Extract the (x, y) coordinate from the center of the cell holding the provided text.  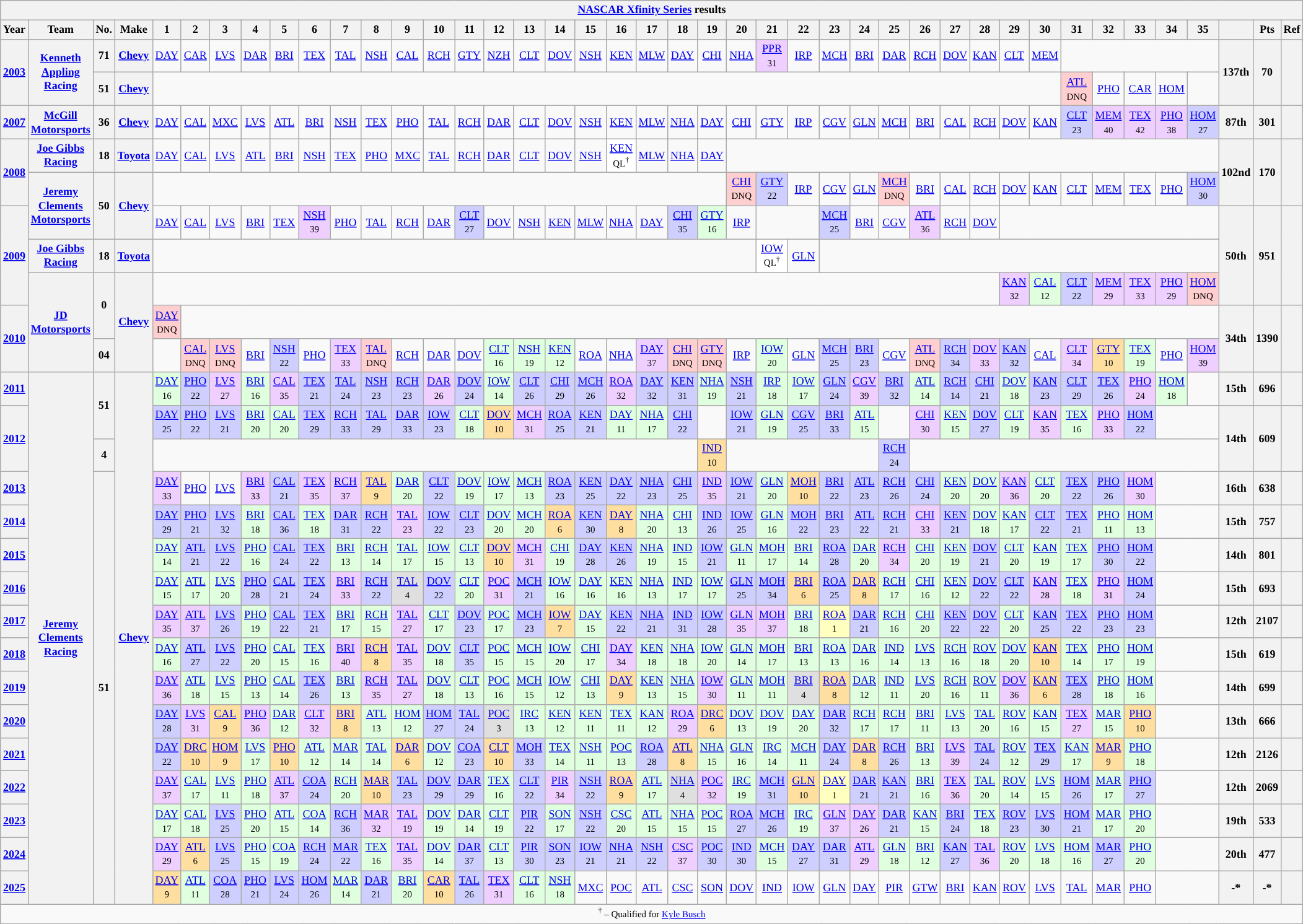
SON (712, 887)
2016 (15, 588)
POC17 (499, 621)
McGill Motorsports (61, 122)
CHI22 (683, 422)
CHI35 (683, 222)
ATL8 (683, 754)
DAYDNQ (167, 322)
ATL6 (195, 854)
34 (1171, 30)
04 (104, 355)
KEN25 (590, 489)
MCHDNQ (894, 189)
CHI29 (560, 389)
32 (1108, 30)
DOV23 (470, 621)
PIR30 (529, 854)
SON17 (560, 821)
30 (1045, 30)
IOW30 (712, 688)
GLN10 (803, 788)
GLN18 (894, 854)
NHA13 (652, 588)
BRI14 (803, 555)
DAR33 (408, 422)
2069 (1268, 788)
KEN15 (955, 422)
LVS24 (284, 887)
DAY25 (167, 422)
CHI33 (925, 521)
102nd (1236, 172)
LVS17 (255, 754)
DOV14 (439, 854)
POC16 (499, 688)
IOW16 (560, 588)
2009 (15, 256)
BRI12 (925, 854)
HOM39 (1203, 355)
MCH11 (803, 754)
DAR32 (835, 721)
609 (1268, 438)
MOH10 (803, 489)
2011 (15, 389)
JD Motorsports (61, 322)
DRC6 (712, 721)
POC31 (499, 588)
PIR (894, 887)
IND30 (742, 854)
951 (1268, 256)
638 (1268, 489)
TEX42 (1140, 122)
25 (894, 30)
20th (1236, 854)
NSH18 (560, 887)
27 (955, 30)
NASCAR Xfinity Series results (652, 10)
ROV18 (985, 655)
CHI21 (985, 389)
50 (104, 206)
MCH20 (529, 521)
GTYDNQ (712, 355)
477 (1268, 854)
IOW12 (560, 688)
CGV25 (803, 422)
KENQL† (621, 155)
PHO15 (255, 854)
23 (835, 30)
DAR16 (865, 655)
TAL19 (408, 821)
RCH36 (346, 821)
ROA8 (835, 688)
KEN16 (621, 588)
RCH33 (346, 422)
PHO28 (255, 588)
TAL4 (408, 588)
IOW22 (439, 521)
BRI6 (803, 588)
ROA13 (835, 655)
LVSDNQ (226, 355)
PHO38 (1171, 122)
1390 (1268, 338)
137th (1236, 72)
CAL35 (284, 389)
TAL17 (408, 555)
2012 (15, 438)
TEX31 (499, 887)
ROA27 (742, 821)
BRI8 (346, 721)
NSH19 (529, 355)
CAL9 (226, 721)
MCH21 (529, 588)
Make (134, 30)
Year (15, 30)
KEN18 (652, 655)
DOV33 (985, 355)
COA23 (470, 754)
619 (1268, 655)
IOW (803, 887)
9 (408, 30)
HOM23 (1140, 621)
33 (1140, 30)
GLN25 (742, 588)
RCH37 (346, 489)
19th (1236, 821)
DAR6 (408, 754)
TEX19 (1140, 355)
801 (1268, 555)
2010 (15, 338)
CLT35 (470, 655)
13th (1236, 721)
CLT29 (1077, 389)
CAL24 (284, 555)
2014 (15, 521)
2021 (15, 754)
2008 (15, 172)
GLN24 (835, 389)
34th (1236, 338)
NHA17 (652, 422)
IND10 (712, 455)
NSH39 (315, 222)
KAN21 (894, 788)
NHA23 (652, 489)
DAY8 (621, 521)
CSC20 (621, 821)
DAY35 (167, 621)
CLT17 (439, 621)
CAL14 (284, 688)
LVS26 (226, 621)
ATL22 (865, 521)
DRC10 (195, 754)
PHO13 (255, 688)
PHO16 (255, 555)
666 (1268, 721)
ROV (1014, 887)
RCH23 (408, 389)
14 (560, 30)
IOW25 (742, 521)
70 (1268, 72)
Pts (1268, 30)
MOH34 (772, 588)
2015 (15, 555)
CLT26 (529, 389)
ROV11 (985, 688)
LVS39 (955, 754)
KAN28 (1045, 588)
ROV23 (1014, 821)
PHO27 (1140, 788)
2003 (15, 72)
IND11 (894, 688)
MEM29 (1108, 289)
BRI4 (803, 688)
2022 (15, 788)
KEN31 (683, 389)
2013 (15, 489)
HOM21 (1077, 821)
DAY33 (167, 489)
31 (1077, 30)
HOM13 (1140, 521)
DOV13 (742, 721)
TEX35 (315, 489)
POC13 (621, 754)
PHO31 (1108, 588)
MCH23 (529, 621)
5 (284, 30)
DAR14 (470, 821)
CHI19 (560, 555)
† – Qualified for Kyle Busch (652, 914)
IND15 (683, 555)
ATL21 (195, 555)
GLN14 (742, 655)
BRI17 (346, 621)
16 (621, 30)
PHO30 (1108, 555)
TALDNQ (376, 355)
7 (346, 30)
CHI30 (925, 422)
NSH23 (376, 389)
DAY17 (167, 821)
CALDNQ (195, 355)
COA24 (315, 788)
16th (1236, 489)
Jeremy Clements Motorsports (61, 206)
IOW23 (439, 422)
29 (1014, 30)
LVS18 (1045, 854)
HOM24 (1140, 588)
Kenneth Appling Racing (61, 72)
MEM40 (1108, 122)
2020 (15, 721)
CSC37 (683, 854)
TAL14 (376, 754)
HOM12 (408, 721)
NZH (499, 56)
DAY11 (621, 422)
KAN23 (1045, 389)
10 (439, 30)
ATL11 (195, 887)
POC (621, 887)
2017 (15, 621)
HOM18 (1171, 389)
POC32 (712, 788)
MAR10 (376, 788)
ATL27 (195, 655)
ATL13 (376, 721)
CGV39 (865, 389)
533 (1268, 821)
DAY32 (652, 389)
GTY22 (772, 189)
LVS21 (226, 422)
LVS30 (1045, 821)
KEN13 (652, 688)
6 (315, 30)
DOV27 (985, 422)
MAR32 (376, 821)
LVS11 (226, 788)
PHO11 (1108, 521)
GLN19 (772, 422)
SON23 (560, 854)
IRC14 (772, 754)
2018 (15, 655)
ROA1 (835, 621)
PHO26 (1108, 489)
CAL36 (284, 521)
IND17 (683, 588)
DAY1 (835, 788)
KAN6 (1045, 688)
CAL20 (284, 422)
GLN37 (835, 821)
CLT27 (470, 222)
IND35 (712, 489)
IOW14 (499, 389)
GTY16 (712, 222)
ROA29 (683, 721)
TAL36 (985, 854)
TAL26 (470, 887)
DAY24 (835, 754)
PIR34 (560, 788)
BRI40 (346, 655)
TAL29 (376, 422)
IOWQL† (772, 256)
15 (590, 30)
TEX11 (621, 721)
DAY27 (803, 854)
NSH11 (590, 754)
IND26 (712, 521)
DAY36 (167, 688)
ROA (590, 355)
CHI17 (590, 655)
699 (1268, 688)
KAN19 (1045, 555)
13 (529, 30)
2024 (15, 854)
CLT32 (315, 721)
ROV16 (1014, 721)
DAR26 (439, 389)
DOV12 (439, 754)
Jeremy Clements Racing (61, 638)
3 (226, 30)
TEX17 (1077, 555)
PHO24 (1140, 389)
KAN36 (1014, 489)
ATL18 (195, 688)
CHI24 (925, 489)
BRI24 (955, 821)
RCH15 (376, 621)
LVS27 (226, 389)
CAL22 (284, 621)
MAR15 (1108, 721)
CSC (683, 887)
COA14 (315, 821)
BRI22 (835, 489)
2126 (1268, 754)
11 (470, 30)
POC30 (712, 854)
HOM9 (226, 754)
GLN35 (742, 621)
50th (1236, 256)
CAL12 (1045, 289)
HOM (1171, 89)
NSH21 (742, 389)
MAR (1108, 887)
LVS31 (195, 721)
Team (61, 30)
21 (772, 30)
DAY26 (865, 821)
ATL23 (865, 489)
No. (104, 30)
KAN12 (652, 721)
PPR31 (772, 56)
ROV20 (1014, 854)
CHI16 (925, 588)
2019 (15, 688)
RCH21 (894, 521)
PHO33 (1108, 422)
24 (865, 30)
2107 (1268, 621)
DAY34 (621, 655)
TEX36 (955, 788)
MOH11 (772, 688)
696 (1268, 389)
KAN25 (1045, 621)
IRP18 (772, 389)
MAR22 (346, 854)
TEX28 (1077, 688)
IND (772, 887)
DAR37 (470, 854)
CAL17 (195, 788)
DOV36 (1014, 688)
TEX24 (315, 588)
301 (1268, 122)
POC3 (499, 721)
KAN35 (1045, 422)
0 (104, 306)
KEN19 (955, 555)
ROA23 (560, 489)
36 (104, 122)
ATL36 (925, 222)
MCH13 (529, 489)
PHO19 (255, 621)
17 (652, 30)
COA28 (226, 887)
CLT34 (1077, 355)
87th (1236, 122)
MOH22 (803, 521)
KEN30 (590, 521)
20 (742, 30)
2 (195, 30)
PHO23 (1108, 621)
DAY14 (167, 555)
PHO29 (1171, 289)
DAR29 (470, 788)
PIR22 (529, 821)
IOW28 (712, 621)
170 (1268, 172)
NHA4 (683, 788)
CAR10 (439, 887)
RCH35 (376, 688)
GLN20 (772, 489)
IOW7 (560, 621)
8 (376, 30)
PHO36 (255, 721)
Ref (1292, 30)
22 (803, 30)
NHA20 (652, 521)
2007 (15, 122)
MOH33 (529, 754)
BRI32 (894, 389)
DAY20 (803, 721)
26 (925, 30)
IND14 (894, 655)
COA19 (284, 854)
KAN27 (955, 854)
ROA6 (560, 521)
KEN26 (621, 555)
KEN20 (955, 489)
LVS32 (226, 521)
ROA9 (621, 788)
HOMDNQ (1203, 289)
IOW15 (439, 555)
ROV14 (1014, 788)
2025 (15, 887)
2023 (15, 821)
DOV24 (470, 389)
NHA18 (683, 655)
PHO17 (1108, 655)
CAL18 (195, 821)
MOH37 (772, 621)
IRC13 (529, 721)
GTY10 (1108, 355)
ATL29 (865, 854)
DOV29 (439, 788)
IND31 (683, 621)
KEN11 (590, 721)
TAL9 (376, 489)
KAN10 (1045, 655)
ATL14 (925, 389)
28 (985, 30)
CLT18 (470, 422)
MAR27 (1108, 854)
TEX27 (1077, 721)
MAR9 (1108, 754)
CAL15 (284, 655)
757 (1268, 521)
693 (1268, 588)
RCH20 (346, 788)
ROV12 (1014, 754)
12 (499, 30)
GTW (925, 887)
DOV21 (985, 555)
ATL12 (315, 754)
CHI25 (683, 489)
19 (712, 30)
HOM19 (1140, 655)
71 (104, 56)
BRI11 (925, 721)
CLT10 (499, 754)
35 (1203, 30)
ROA32 (621, 389)
1 (167, 30)
RCH8 (376, 655)
